Pinpoint the cell where the given text exists, returning its (x, y) midpoint coordinate. 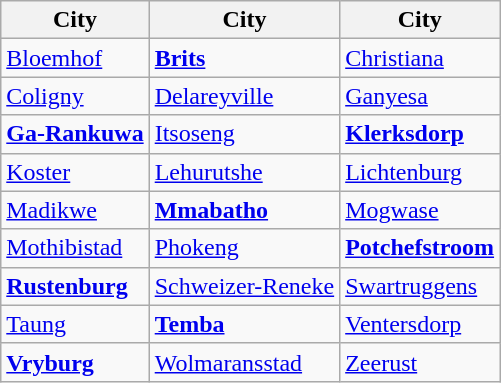
Mogwase (420, 210)
Mmabatho (244, 210)
Rustenburg (75, 286)
Brits (244, 58)
Schweizer-Reneke (244, 286)
Phokeng (244, 248)
Christiana (420, 58)
Lehurutshe (244, 172)
Itsoseng (244, 134)
Bloemhof (75, 58)
Potchefstroom (420, 248)
Wolmaransstad (244, 362)
Lichtenburg (420, 172)
Ganyesa (420, 96)
Madikwe (75, 210)
Ga-Rankuwa (75, 134)
Taung (75, 324)
Vryburg (75, 362)
Coligny (75, 96)
Zeerust (420, 362)
Swartruggens (420, 286)
Mothibistad (75, 248)
Delareyville (244, 96)
Koster (75, 172)
Ventersdorp (420, 324)
Klerksdorp (420, 134)
Temba (244, 324)
